Find where the given text appears and provide that cell's center as (X, Y) coordinate. 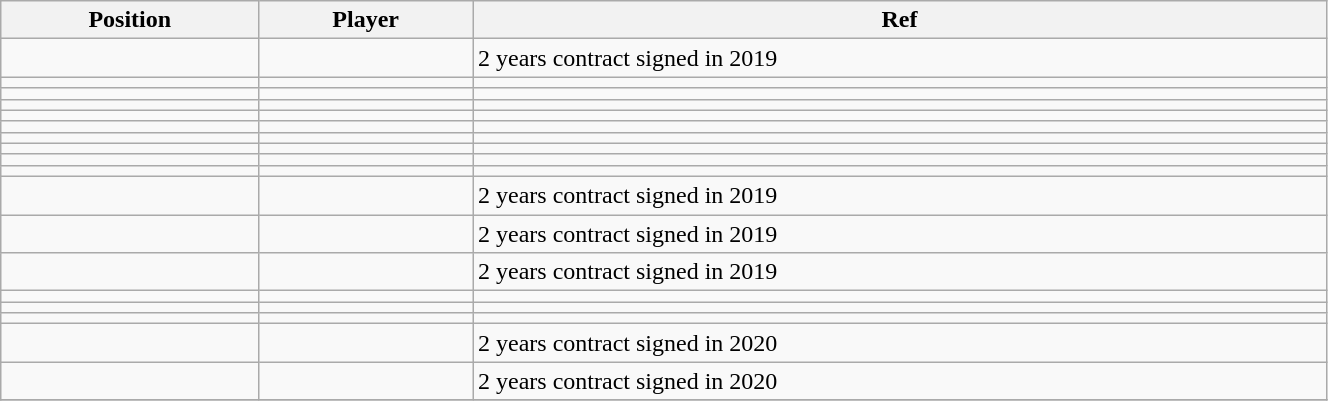
Ref (900, 20)
Player (366, 20)
Position (130, 20)
